Scan for the cell matching the given text and deliver its (X, Y) coordinate at center. 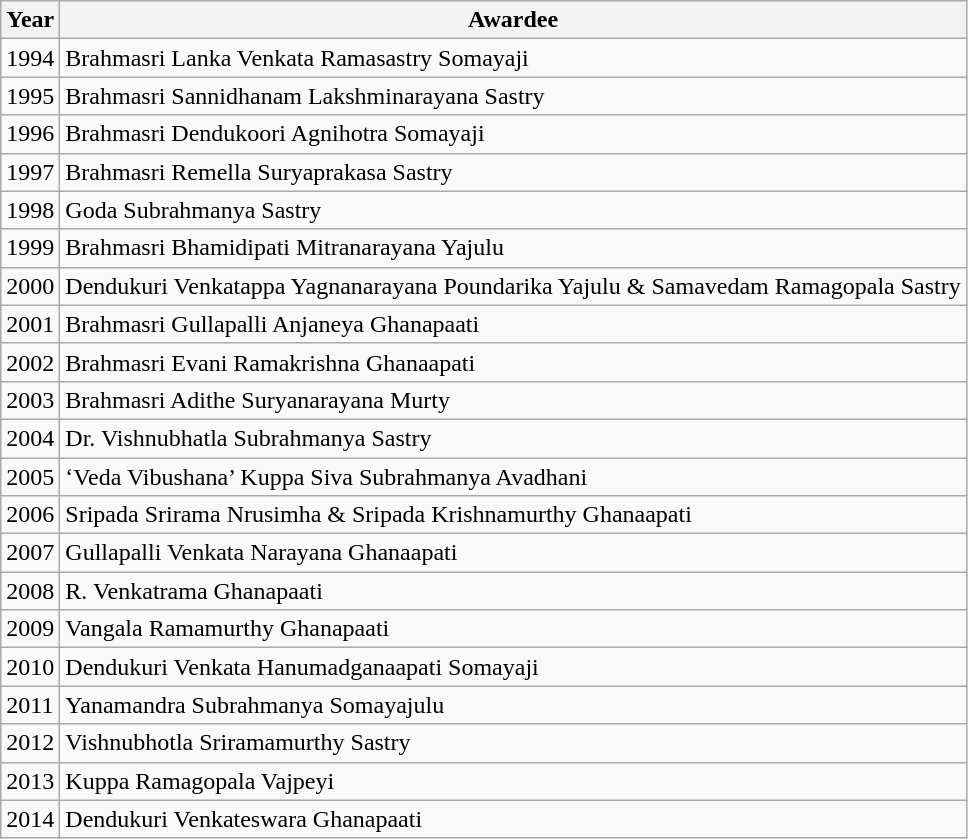
Vishnubhotla Sriramamurthy Sastry (513, 743)
2005 (30, 477)
Brahmasri Gullapalli Anjaneya Ghanapaati (513, 324)
1999 (30, 248)
Vangala Ramamurthy Ghanapaati (513, 629)
Brahmasri Dendukoori Agnihotra Somayaji (513, 134)
Gullapalli Venkata Narayana Ghanaapati (513, 553)
Dendukuri Venkatappa Yagnanarayana Poundarika Yajulu & Samavedam Ramagopala Sastry (513, 286)
2011 (30, 705)
1996 (30, 134)
‘Veda Vibushana’ Kuppa Siva Subrahmanya Avadhani (513, 477)
Brahmasri Evani Ramakrishna Ghanaapati (513, 362)
Brahmasri Bhamidipati Mitranarayana Yajulu (513, 248)
1994 (30, 58)
Brahmasri Lanka Venkata Ramasastry Somayaji (513, 58)
Year (30, 20)
1995 (30, 96)
2006 (30, 515)
2013 (30, 781)
2002 (30, 362)
Goda Subrahmanya Sastry (513, 210)
2009 (30, 629)
Awardee (513, 20)
Brahmasri Sannidhanam Lakshminarayana Sastry (513, 96)
2007 (30, 553)
2012 (30, 743)
Dendukuri Venkateswara Ghanapaati (513, 819)
2004 (30, 438)
2010 (30, 667)
2008 (30, 591)
Brahmasri Adithe Suryanarayana Murty (513, 400)
Brahmasri Remella Suryaprakasa Sastry (513, 172)
2001 (30, 324)
2000 (30, 286)
2014 (30, 819)
1998 (30, 210)
Yanamandra Subrahmanya Somayajulu (513, 705)
Dendukuri Venkata Hanumadganaapati Somayaji (513, 667)
Sripada Srirama Nrusimha & Sripada Krishnamurthy Ghanaapati (513, 515)
Kuppa Ramagopala Vajpeyi (513, 781)
2003 (30, 400)
1997 (30, 172)
Dr. Vishnubhatla Subrahmanya Sastry (513, 438)
R. Venkatrama Ghanapaati (513, 591)
